Locate the cell with the specified text and output its [x, y] center coordinate. 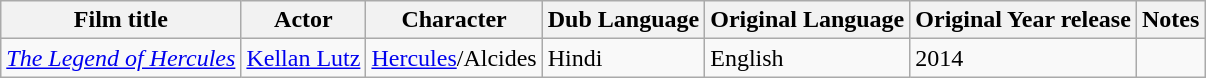
Actor [304, 20]
2014 [1024, 58]
Kellan Lutz [304, 58]
Hindi [623, 58]
Dub Language [623, 20]
Notes [1170, 20]
Hercules/Alcides [454, 58]
The Legend of Hercules [121, 58]
Character [454, 20]
Film title [121, 20]
Original Year release [1024, 20]
Original Language [808, 20]
English [808, 58]
